From the cell containing the given text, extract its center point as [x, y] coordinate. 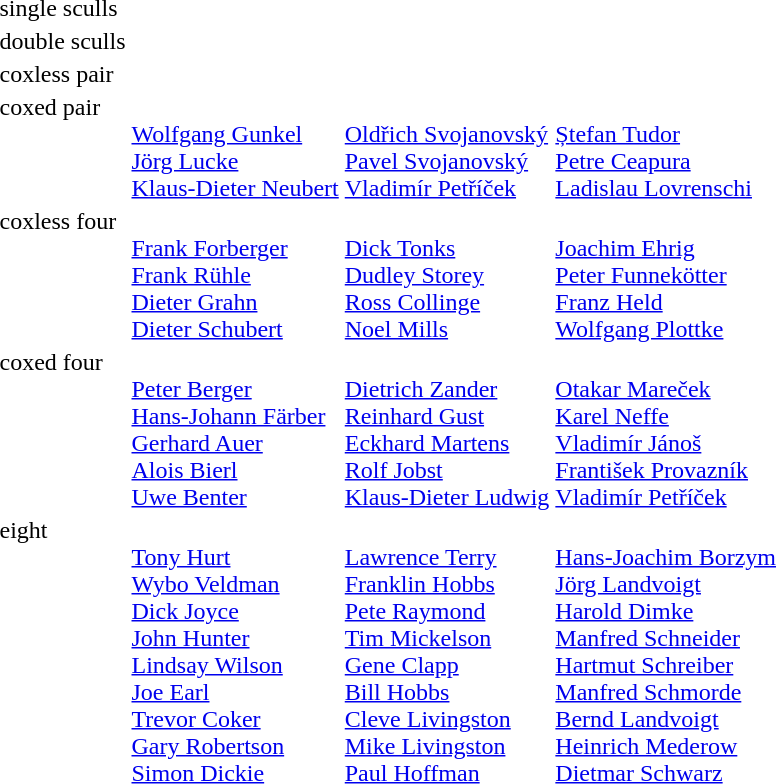
Oldřich SvojanovskýPavel SvojanovskýVladimír Petříček [447, 148]
Wolfgang GunkelJörg LuckeKlaus-Dieter Neubert [235, 148]
Dick TonksDudley StoreyRoss CollingeNoel Mills [447, 275]
Peter BergerHans-Johann FärberGerhard AuerAlois BierlUwe Benter [235, 430]
Dietrich ZanderReinhard GustEckhard MartensRolf JobstKlaus-Dieter Ludwig [447, 430]
Frank ForbergerFrank RühleDieter GrahnDieter Schubert [235, 275]
